Find where the given text appears and provide that cell's center as [x, y] coordinate. 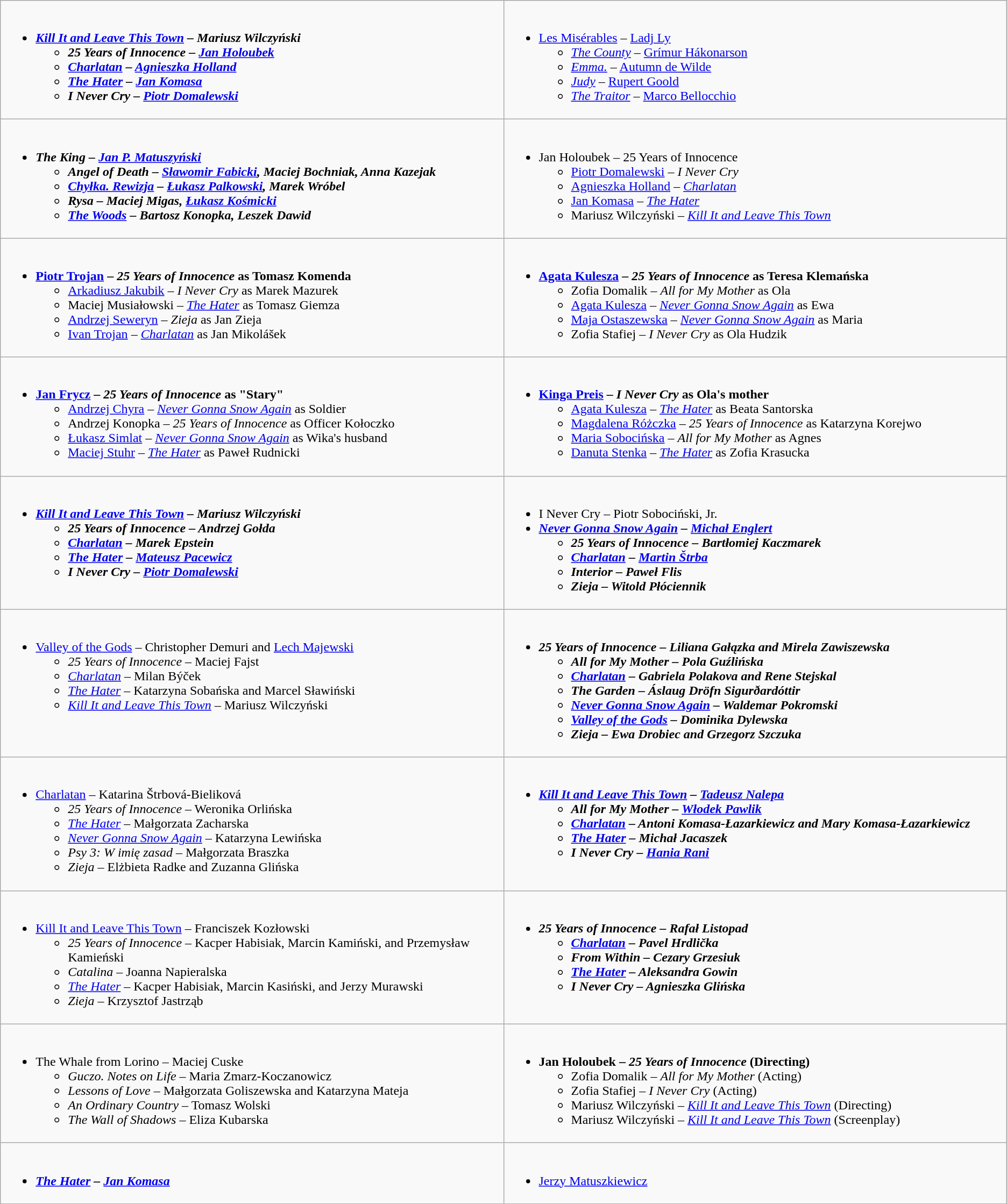
Les Misérables – Ladj Ly The County – Grímur Hákonarson Emma. – Autumn de Wilde Judy – Rupert Goold The Traitor – Marco Bellocchio [755, 60]
The Hater – Jan Komasa [252, 1173]
Jerzy Matuszkiewicz [755, 1173]
